Return (x, y) of the center of cell containing provided text 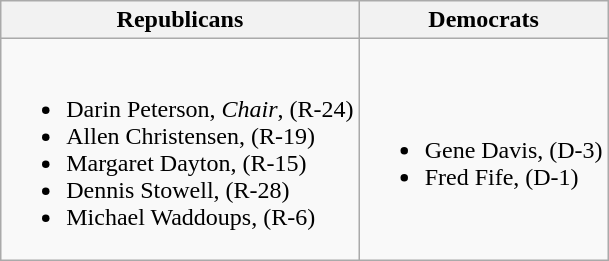
Darin Peterson, Chair, (R-24)Allen Christensen, (R-19)Margaret Dayton, (R-15)Dennis Stowell, (R-28)Michael Waddoups, (R-6) (180, 150)
Republicans (180, 20)
Gene Davis, (D-3)Fred Fife, (D-1) (484, 150)
Democrats (484, 20)
